Return the [x, y] coordinate for the center point of the cell that contains the specified text.  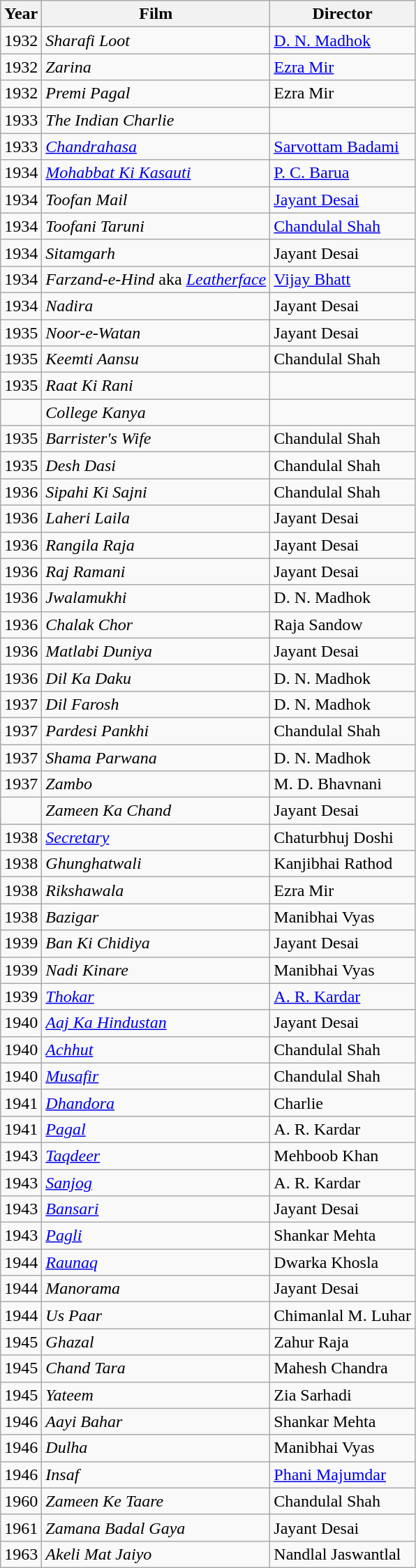
Premi Pagal [156, 94]
Mahesh Chandra [343, 1368]
Bansari [156, 1209]
Zia Sarhadi [343, 1395]
Shama Parwana [156, 757]
Rangila Raja [156, 545]
Zameen Ka Chand [156, 811]
1960 [21, 1501]
Dil Ka Daku [156, 678]
Insaf [156, 1474]
Farzand-e-Hind aka Leatherface [156, 279]
Director [343, 14]
Noor-e-Watan [156, 333]
Chimanlal M. Luhar [343, 1315]
Chalak Chor [156, 625]
Mohabbat Ki Kasauti [156, 173]
Raja Sandow [343, 625]
Raat Ki Rani [156, 386]
Raj Ramani [156, 572]
Yateem [156, 1395]
Sipahi Ki Sajni [156, 492]
Nadi Kinare [156, 970]
Ban Ki Chidiya [156, 943]
Matlabi Duniya [156, 651]
Year [21, 14]
Aayi Bahar [156, 1421]
1961 [21, 1528]
Sitamgarh [156, 253]
Nadira [156, 306]
Dhandora [156, 1103]
Laheri Laila [156, 518]
Desh Dasi [156, 465]
Dulha [156, 1448]
Zarina [156, 67]
Toofan Mail [156, 200]
Toofani Taruni [156, 226]
Sanjog [156, 1183]
Zameen Ke Taare [156, 1501]
Bazigar [156, 917]
Akeli Mat Jaiyo [156, 1554]
Chand Tara [156, 1368]
P. C. Barua [343, 173]
Keemti Aansu [156, 359]
Zamana Badal Gaya [156, 1528]
Dwarka Khosla [343, 1262]
Chandrahasa [156, 147]
Sharafi Loot [156, 40]
Musafir [156, 1076]
College Kanya [156, 412]
Us Paar [156, 1315]
Chaturbhuj Doshi [343, 837]
Zambo [156, 784]
Pagli [156, 1236]
Sarvottam Badami [343, 147]
Kanjibhai Rathod [343, 864]
Vijay Bhatt [343, 279]
Raunaq [156, 1262]
Pagal [156, 1129]
Rikshawala [156, 890]
Taqdeer [156, 1156]
Thokar [156, 996]
Dil Farosh [156, 704]
Aaj Ka Hindustan [156, 1023]
The Indian Charlie [156, 120]
Charlie [343, 1103]
Barrister's Wife [156, 439]
Secretary [156, 837]
Pardesi Pankhi [156, 731]
Manorama [156, 1289]
Zahur Raja [343, 1342]
Jwalamukhi [156, 598]
Film [156, 14]
Ghazal [156, 1342]
Ghunghatwali [156, 864]
1963 [21, 1554]
M. D. Bhavnani [343, 784]
Nandlal Jaswantlal [343, 1554]
Phani Majumdar [343, 1474]
Achhut [156, 1050]
Mehboob Khan [343, 1156]
